Detect which cell encompasses the target text, then output its (X, Y) center coordinate. 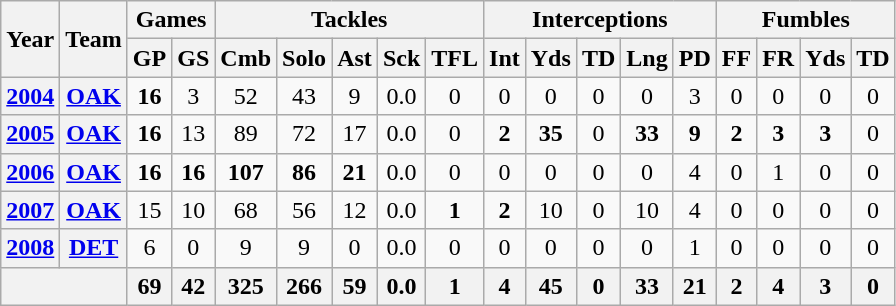
GP (149, 58)
PD (694, 58)
Year (30, 39)
2005 (30, 134)
Ast (355, 58)
FF (736, 58)
FR (778, 58)
Interceptions (600, 20)
56 (304, 210)
45 (550, 286)
GS (194, 58)
43 (304, 96)
86 (304, 172)
68 (246, 210)
17 (355, 134)
59 (355, 286)
72 (304, 134)
TFL (455, 58)
15 (149, 210)
Lng (647, 58)
89 (246, 134)
325 (246, 286)
Team (94, 39)
69 (149, 286)
13 (194, 134)
52 (246, 96)
2007 (30, 210)
2006 (30, 172)
Games (170, 20)
2004 (30, 96)
DET (94, 248)
35 (550, 134)
6 (149, 248)
2008 (30, 248)
Solo (304, 58)
Sck (401, 58)
Int (505, 58)
107 (246, 172)
266 (304, 286)
12 (355, 210)
42 (194, 286)
Cmb (246, 58)
Tackles (350, 20)
Fumbles (806, 20)
